Detect which cell encompasses the target text, then output its (X, Y) center coordinate. 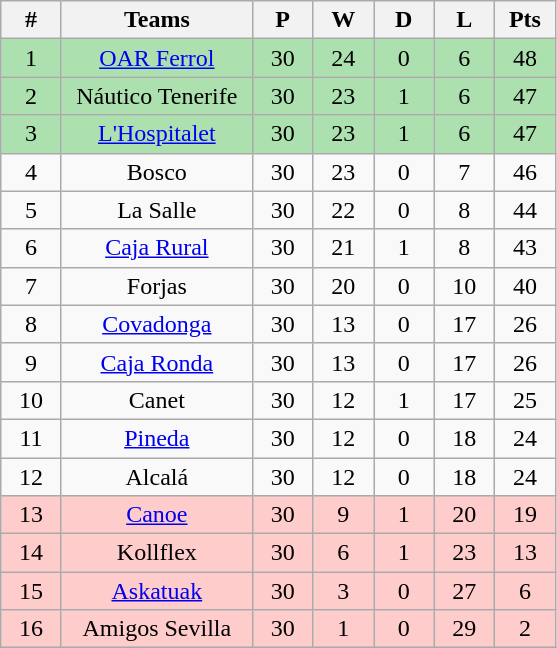
44 (526, 210)
P (282, 20)
OAR Ferrol (156, 58)
Pts (526, 20)
Canoe (156, 515)
Náutico Tenerife (156, 96)
Kollflex (156, 553)
27 (464, 591)
19 (526, 515)
Amigos Sevilla (156, 629)
11 (32, 438)
Canet (156, 400)
14 (32, 553)
43 (526, 248)
Caja Rural (156, 248)
46 (526, 172)
Askatuak (156, 591)
16 (32, 629)
Caja Ronda (156, 362)
# (32, 20)
Alcalá (156, 477)
29 (464, 629)
15 (32, 591)
40 (526, 286)
Covadonga (156, 324)
4 (32, 172)
48 (526, 58)
W (344, 20)
Forjas (156, 286)
22 (344, 210)
Pineda (156, 438)
21 (344, 248)
Teams (156, 20)
La Salle (156, 210)
L'Hospitalet (156, 134)
D (404, 20)
25 (526, 400)
Bosco (156, 172)
5 (32, 210)
L (464, 20)
